For the text-containing cell, return its midpoint in (x, y) coordinate format. 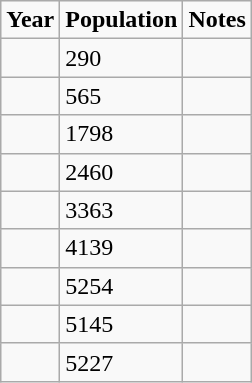
1798 (122, 134)
Notes (217, 20)
2460 (122, 172)
5227 (122, 362)
5254 (122, 286)
Year (30, 20)
290 (122, 58)
565 (122, 96)
5145 (122, 324)
3363 (122, 210)
Population (122, 20)
4139 (122, 248)
